Detect which cell encompasses the target text, then output its [X, Y] center coordinate. 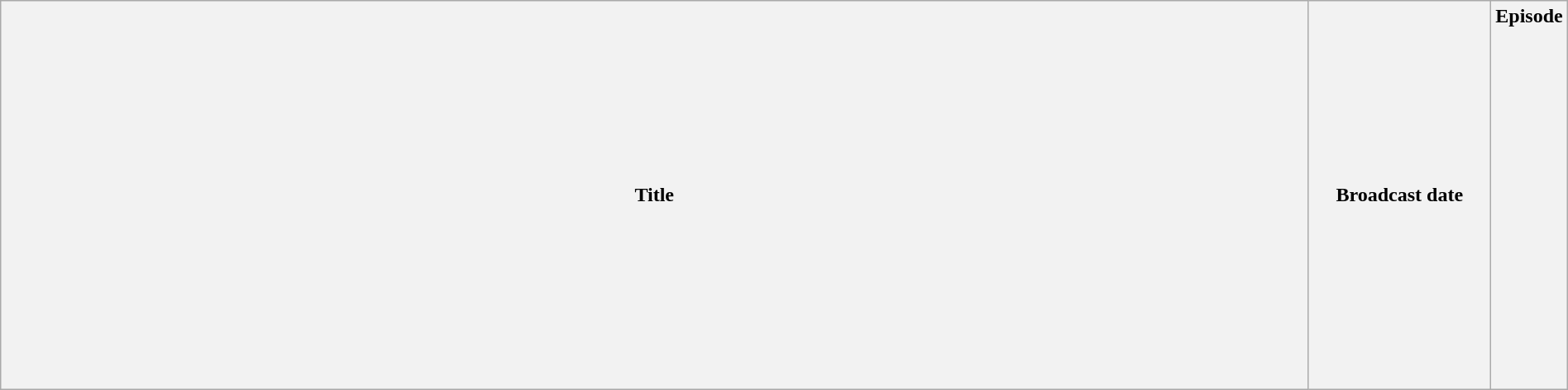
Title [655, 195]
Episode [1529, 195]
Broadcast date [1399, 195]
